Return [X, Y] of the center of cell containing provided text 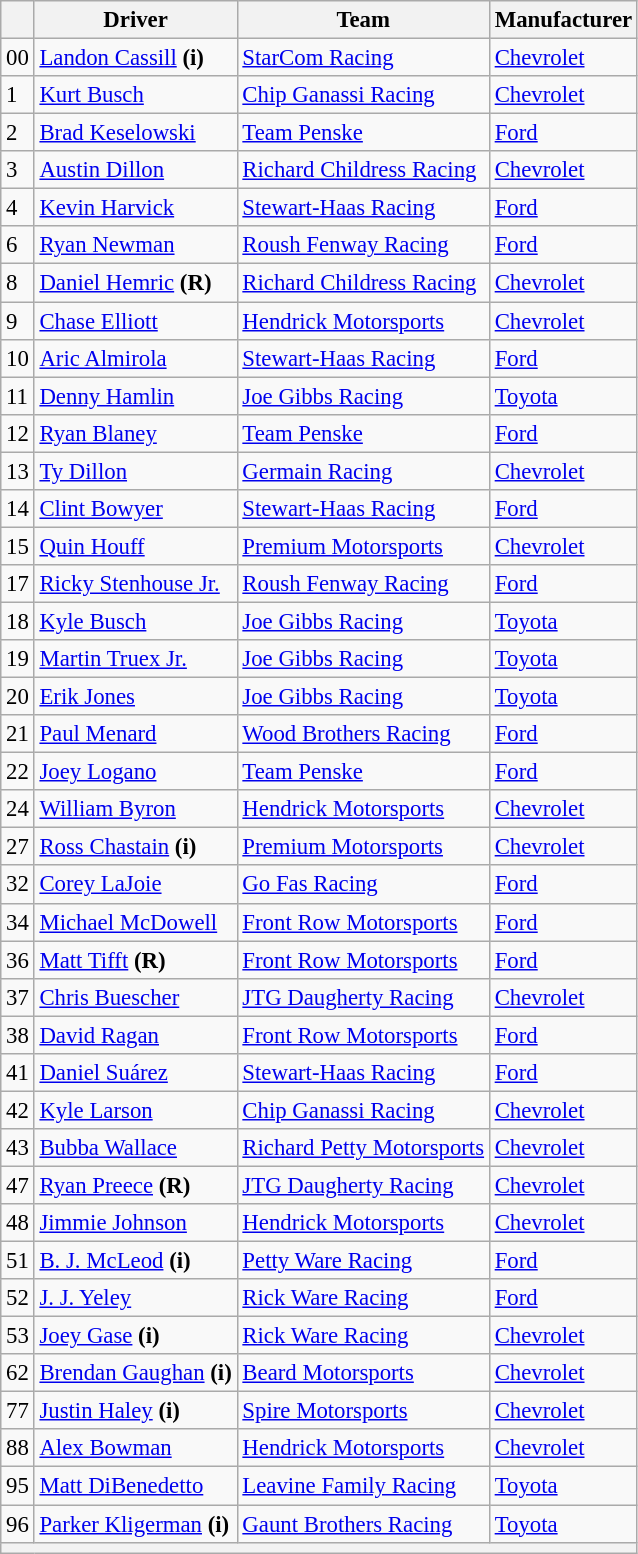
3 [18, 170]
Richard Petty Motorsports [363, 1148]
Germain Racing [363, 471]
48 [18, 1223]
Ty Dillon [136, 471]
88 [18, 1449]
William Byron [136, 809]
12 [18, 433]
27 [18, 847]
51 [18, 1261]
Bubba Wallace [136, 1148]
Martin Truex Jr. [136, 659]
11 [18, 396]
8 [18, 283]
Petty Ware Racing [363, 1261]
32 [18, 885]
10 [18, 358]
77 [18, 1411]
15 [18, 546]
Kevin Harvick [136, 208]
41 [18, 1073]
Ryan Newman [136, 245]
Clint Bowyer [136, 509]
Erik Jones [136, 697]
Jimmie Johnson [136, 1223]
21 [18, 734]
4 [18, 208]
B. J. McLeod (i) [136, 1261]
36 [18, 960]
6 [18, 245]
47 [18, 1185]
34 [18, 922]
Manufacturer [563, 20]
Ricky Stenhouse Jr. [136, 584]
Kurt Busch [136, 95]
Wood Brothers Racing [363, 734]
13 [18, 471]
Paul Menard [136, 734]
9 [18, 321]
42 [18, 1110]
Landon Cassill (i) [136, 58]
19 [18, 659]
Leavine Family Racing [363, 1486]
1 [18, 95]
18 [18, 621]
20 [18, 697]
Ryan Preece (R) [136, 1185]
David Ragan [136, 1035]
Team [363, 20]
38 [18, 1035]
43 [18, 1148]
Ross Chastain (i) [136, 847]
Driver [136, 20]
Aric Almirola [136, 358]
2 [18, 133]
J. J. Yeley [136, 1298]
Matt Tifft (R) [136, 960]
Joey Gase (i) [136, 1336]
Daniel Hemric (R) [136, 283]
Parker Kligerman (i) [136, 1524]
Alex Bowman [136, 1449]
95 [18, 1486]
Austin Dillon [136, 170]
62 [18, 1373]
Spire Motorsports [363, 1411]
96 [18, 1524]
Chase Elliott [136, 321]
Michael McDowell [136, 922]
Chris Buescher [136, 997]
Kyle Busch [136, 621]
Beard Motorsports [363, 1373]
Kyle Larson [136, 1110]
Matt DiBenedetto [136, 1486]
Quin Houff [136, 546]
22 [18, 772]
17 [18, 584]
Ryan Blaney [136, 433]
Brendan Gaughan (i) [136, 1373]
Daniel Suárez [136, 1073]
Brad Keselowski [136, 133]
14 [18, 509]
Gaunt Brothers Racing [363, 1524]
53 [18, 1336]
Denny Hamlin [136, 396]
52 [18, 1298]
24 [18, 809]
Joey Logano [136, 772]
StarCom Racing [363, 58]
Go Fas Racing [363, 885]
Justin Haley (i) [136, 1411]
37 [18, 997]
Corey LaJoie [136, 885]
00 [18, 58]
